Output the [x, y] coordinate of the center of the cell containing the given text.  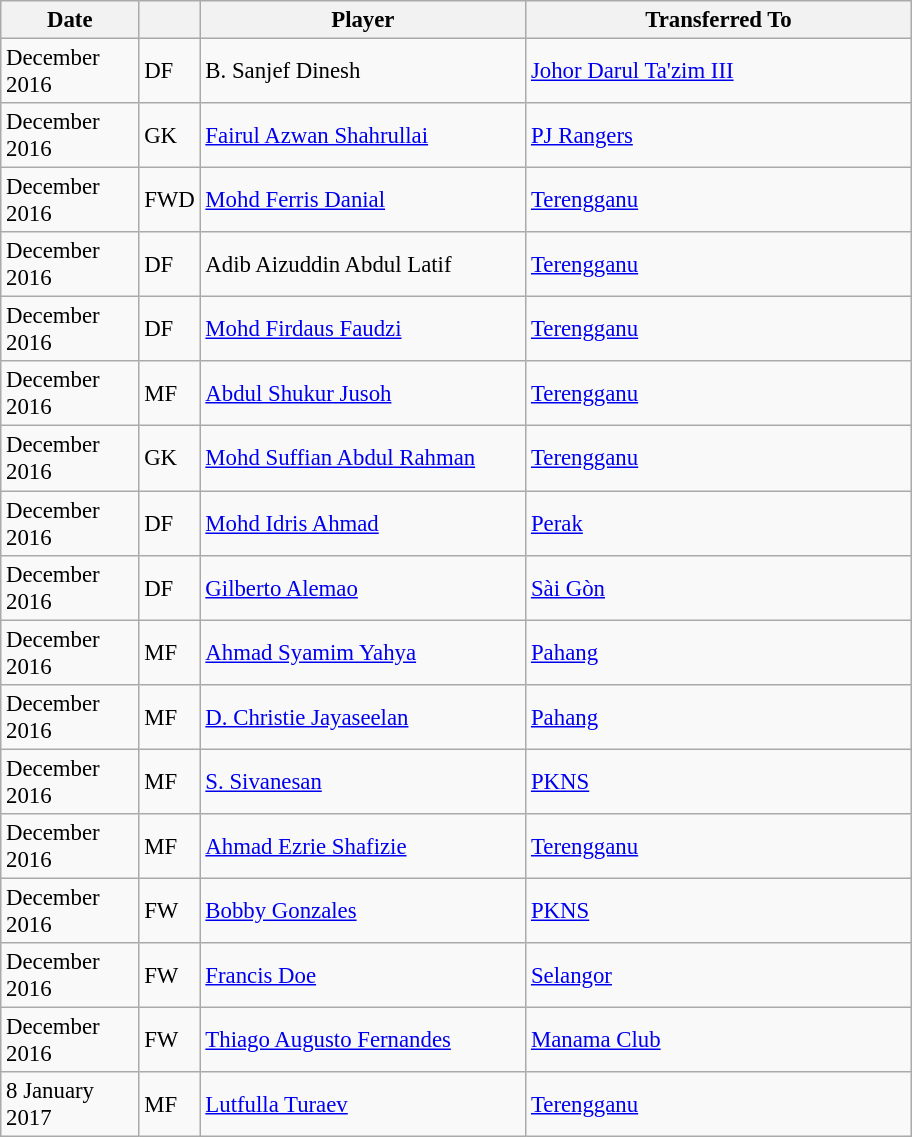
FWD [170, 200]
Date [70, 20]
Ahmad Ezrie Shafizie [363, 846]
Mohd Firdaus Faudzi [363, 330]
8 January 2017 [70, 1104]
Abdul Shukur Jusoh [363, 394]
Ahmad Syamim Yahya [363, 652]
PJ Rangers [719, 136]
Fairul Azwan Shahrullai [363, 136]
Thiago Augusto Fernandes [363, 1040]
Manama Club [719, 1040]
Mohd Idris Ahmad [363, 524]
Gilberto Alemao [363, 588]
Selangor [719, 976]
Sài Gòn [719, 588]
Francis Doe [363, 976]
D. Christie Jayaseelan [363, 716]
Mohd Ferris Danial [363, 200]
Adib Aizuddin Abdul Latif [363, 264]
Player [363, 20]
S. Sivanesan [363, 782]
Perak [719, 524]
Transferred To [719, 20]
Bobby Gonzales [363, 910]
Mohd Suffian Abdul Rahman [363, 458]
Lutfulla Turaev [363, 1104]
Johor Darul Ta'zim III [719, 72]
B. Sanjef Dinesh [363, 72]
